Return [x, y] of the center of cell containing provided text 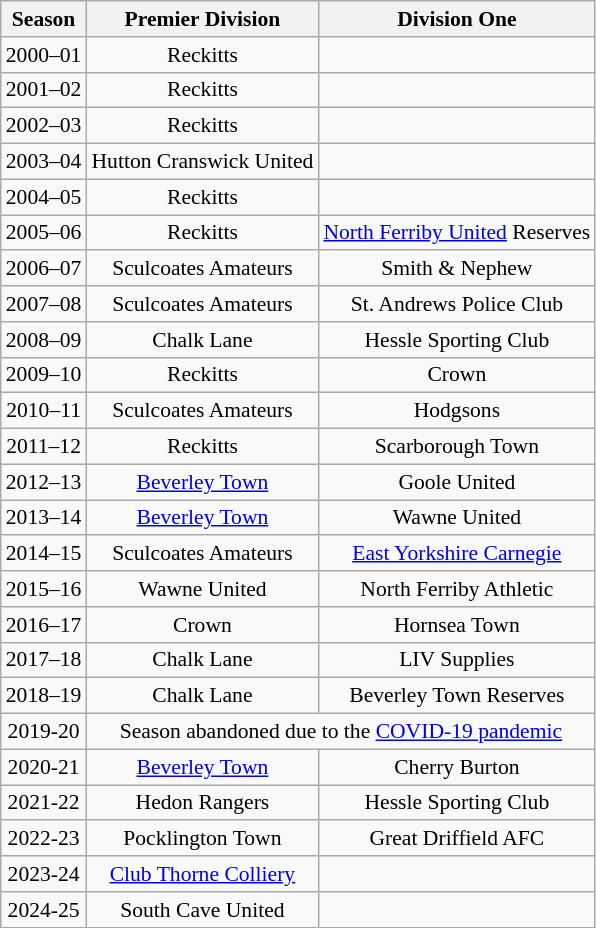
2022-23 [44, 839]
Cherry Burton [456, 767]
2003–04 [44, 162]
2017–18 [44, 660]
2015–16 [44, 589]
2020-21 [44, 767]
Division One [456, 19]
North Ferriby United Reserves [456, 233]
Season abandoned due to the COVID-19 pandemic [340, 732]
Goole United [456, 482]
2000–01 [44, 55]
Hornsea Town [456, 625]
2018–19 [44, 696]
Hedon Rangers [202, 803]
2005–06 [44, 233]
2024-25 [44, 910]
Hodgsons [456, 411]
2013–14 [44, 518]
2006–07 [44, 269]
2010–11 [44, 411]
2004–05 [44, 197]
South Cave United [202, 910]
2012–13 [44, 482]
2014–15 [44, 554]
2002–03 [44, 126]
Season [44, 19]
Scarborough Town [456, 447]
2016–17 [44, 625]
Beverley Town Reserves [456, 696]
North Ferriby Athletic [456, 589]
Pocklington Town [202, 839]
Great Driffield AFC [456, 839]
Smith & Nephew [456, 269]
Club Thorne Colliery [202, 874]
2023-24 [44, 874]
2001–02 [44, 90]
LIV Supplies [456, 660]
2007–08 [44, 304]
2019-20 [44, 732]
Hutton Cranswick United [202, 162]
2008–09 [44, 340]
Premier Division [202, 19]
St. Andrews Police Club [456, 304]
East Yorkshire Carnegie [456, 554]
2021-22 [44, 803]
2011–12 [44, 447]
2009–10 [44, 375]
